Capture the cell that displays the provided text and extract its (X, Y) central coordinate. 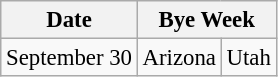
Utah (248, 58)
Date (69, 20)
Arizona (179, 58)
September 30 (69, 58)
Bye Week (206, 20)
